Identify which cell holds the provided text, then report its [X, Y] central coordinate. 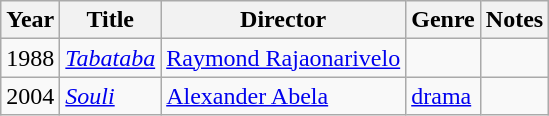
drama [444, 96]
Souli [110, 96]
Year [30, 20]
Notes [514, 20]
Genre [444, 20]
Raymond Rajaonarivelo [284, 58]
Tabataba [110, 58]
1988 [30, 58]
Title [110, 20]
Director [284, 20]
2004 [30, 96]
Alexander Abela [284, 96]
